Locate the cell with the specified text and output its [x, y] center coordinate. 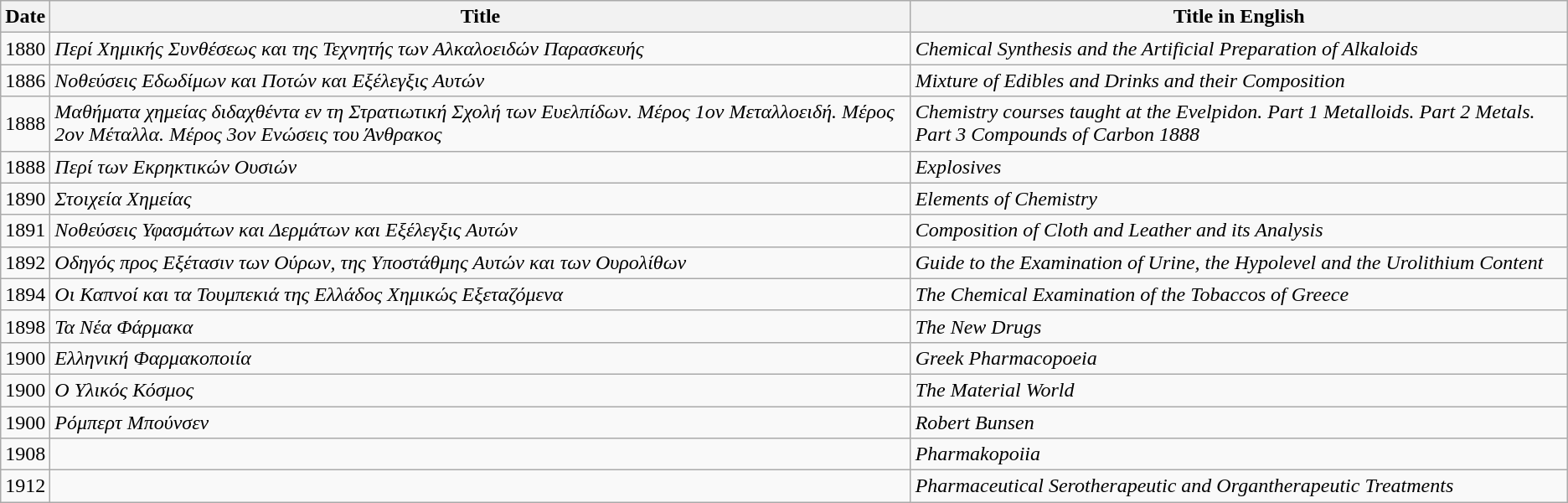
The New Drugs [1239, 326]
Νοθεύσεις Εδωδίμων και Ποτών και Εξέλεγξις Αυτών [481, 80]
Οι Καπνοί και τα Τουμπεκιά της Ελλάδος Χημικώς Εξεταζόμενα [481, 294]
Μαθήματα χημείας διδαχθέντα εν τη Στρατιωτική Σχολή των Ευελπίδων. Μέρος 1ον Μεταλλοειδή. Μέρος 2ον Μέταλλα. Μέρος 3ον Ενώσεις του Άνθρακος [481, 124]
Ελληνική Φαρμακοποιία [481, 358]
Robert Bunsen [1239, 422]
Τα Νέα Φάρμακα [481, 326]
The Material World [1239, 390]
1894 [25, 294]
1908 [25, 454]
Mixture of Edibles and Drinks and their Composition [1239, 80]
Date [25, 17]
Chemical Synthesis and the Artificial Preparation of Alkaloids [1239, 49]
Pharmakopoiia [1239, 454]
Νοθεύσεις Υφασμάτων και Δερμάτων και Εξέλεγξις Αυτών [481, 231]
1880 [25, 49]
Guide to the Examination of Urine, the Hypolevel and the Urolithium Content [1239, 262]
1912 [25, 486]
Στοιχεία Χημείας [481, 199]
1890 [25, 199]
1891 [25, 231]
Greek Pharmacopoeia [1239, 358]
The Chemical Examination of the Tobaccos of Greece [1239, 294]
1886 [25, 80]
Title [481, 17]
Ο Υλικός Κόσμος [481, 390]
Chemistry courses taught at the Evelpidon. Part 1 Metalloids. Part 2 Metals. Part 3 Compounds of Carbon 1888 [1239, 124]
Composition of Cloth and Leather and its Analysis [1239, 231]
Ρόμπερτ Μπούνσεν [481, 422]
Elements of Chemistry [1239, 199]
Οδηγός προς Εξέτασιν των Ούρων, της Υποστάθμης Αυτών και των Ουρολίθων [481, 262]
Περί των Εκρηκτικών Ουσιών [481, 167]
Pharmaceutical Serotherapeutic and Organtherapeutic Treatments [1239, 486]
1898 [25, 326]
Title in English [1239, 17]
1892 [25, 262]
Περί Χημικής Συνθέσεως και της Τεχνητής των Αλκαλοειδών Παρασκευής [481, 49]
Explosives [1239, 167]
